Detect which cell encompasses the target text, then output its (X, Y) center coordinate. 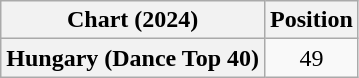
Hungary (Dance Top 40) (133, 58)
Chart (2024) (133, 20)
Position (312, 20)
49 (312, 58)
